Locate the cell with the specified text and output its (X, Y) center coordinate. 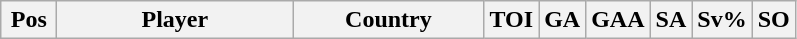
Sv% (722, 20)
Country (388, 20)
Player (175, 20)
SO (774, 20)
TOI (512, 20)
SA (671, 20)
GA (562, 20)
Pos (29, 20)
GAA (618, 20)
